Extract the [x, y] coordinate from the center of the cell holding the provided text.  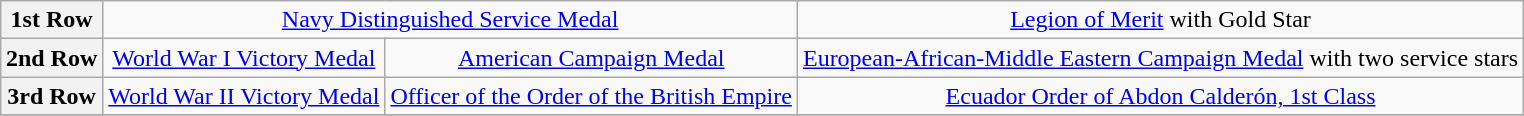
1st Row [51, 20]
2nd Row [51, 58]
American Campaign Medal [591, 58]
3rd Row [51, 96]
European-African-Middle Eastern Campaign Medal with two service stars [1160, 58]
Navy Distinguished Service Medal [450, 20]
World War II Victory Medal [244, 96]
World War I Victory Medal [244, 58]
Officer of the Order of the British Empire [591, 96]
Ecuador Order of Abdon Calderón, 1st Class [1160, 96]
Legion of Merit with Gold Star [1160, 20]
